Search for the cell housing the specified text and yield its (X, Y) center coordinate. 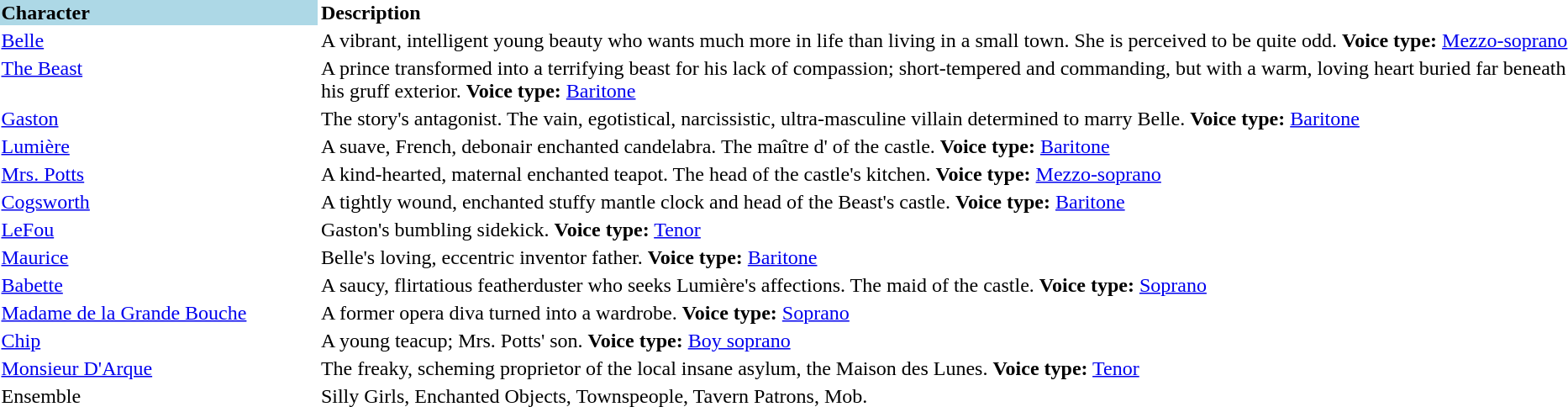
Mrs. Potts (158, 174)
Belle (158, 40)
Babette (158, 285)
Gaston (158, 119)
Monsieur D'Arque (158, 368)
Character (158, 13)
LeFou (158, 230)
Chip (158, 341)
The Beast (158, 79)
Maurice (158, 257)
Madame de la Grande Bouche (158, 313)
Cogsworth (158, 202)
Lumière (158, 146)
